Locate the cell with the specified text and output its (X, Y) center coordinate. 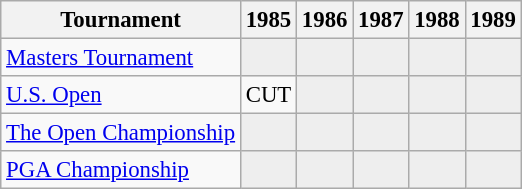
1988 (437, 20)
Masters Tournament (121, 58)
U.S. Open (121, 95)
PGA Championship (121, 170)
1985 (268, 20)
1986 (325, 20)
The Open Championship (121, 133)
CUT (268, 95)
1987 (381, 20)
Tournament (121, 20)
1989 (493, 20)
